Detect which cell encompasses the target text, then output its (x, y) center coordinate. 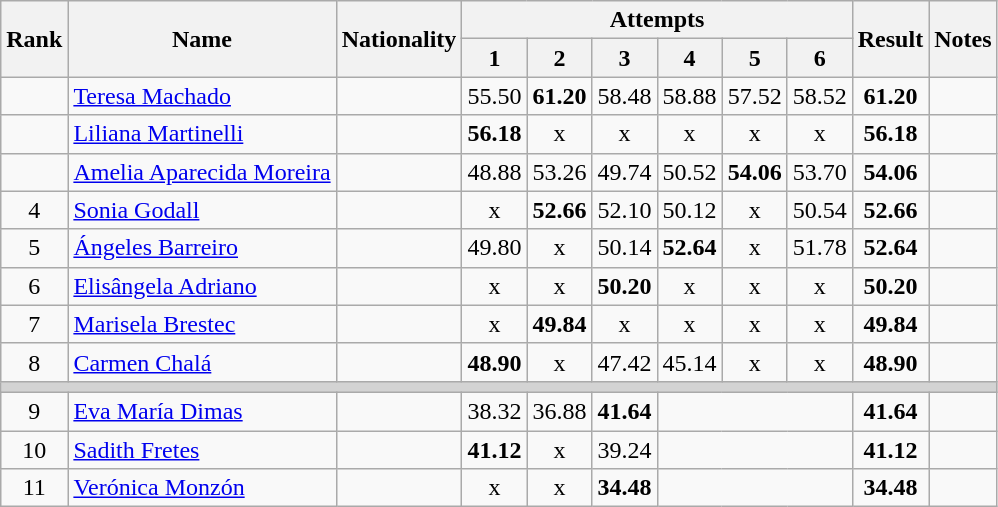
Eva María Dimas (202, 411)
47.42 (624, 362)
Marisela Brestec (202, 324)
Ángeles Barreiro (202, 248)
9 (34, 411)
11 (34, 488)
50.54 (820, 210)
1 (494, 58)
50.14 (624, 248)
58.52 (820, 96)
Sonia Godall (202, 210)
7 (34, 324)
53.26 (560, 172)
51.78 (820, 248)
Name (202, 39)
Amelia Aparecida Moreira (202, 172)
52.10 (624, 210)
Rank (34, 39)
2 (560, 58)
Sadith Fretes (202, 449)
Attempts (657, 20)
38.32 (494, 411)
36.88 (560, 411)
53.70 (820, 172)
Notes (963, 39)
Liliana Martinelli (202, 134)
Verónica Monzón (202, 488)
55.50 (494, 96)
Teresa Machado (202, 96)
39.24 (624, 449)
Elisângela Adriano (202, 286)
8 (34, 362)
3 (624, 58)
58.88 (690, 96)
48.88 (494, 172)
Nationality (399, 39)
50.12 (690, 210)
57.52 (754, 96)
49.80 (494, 248)
Carmen Chalá (202, 362)
58.48 (624, 96)
50.52 (690, 172)
45.14 (690, 362)
10 (34, 449)
Result (890, 39)
49.74 (624, 172)
